Provide the [x, y] coordinate of the cell's center where the given text is located.  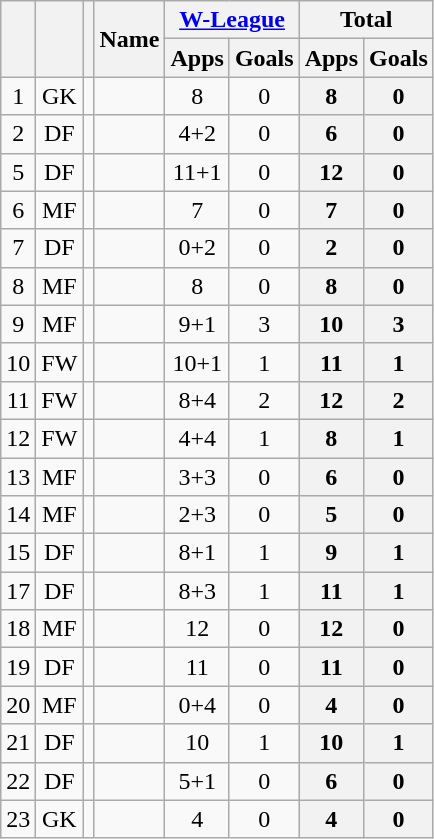
Name [130, 39]
Total [366, 20]
10+1 [197, 362]
23 [18, 819]
2+3 [197, 515]
W-League [232, 20]
21 [18, 743]
3+3 [197, 477]
22 [18, 781]
14 [18, 515]
9+1 [197, 324]
0+2 [197, 248]
8+4 [197, 400]
5+1 [197, 781]
4+4 [197, 438]
20 [18, 705]
19 [18, 667]
11+1 [197, 172]
15 [18, 553]
8+3 [197, 591]
17 [18, 591]
8+1 [197, 553]
4+2 [197, 134]
13 [18, 477]
0+4 [197, 705]
18 [18, 629]
